Output the [X, Y] coordinate of the center of the cell containing the given text.  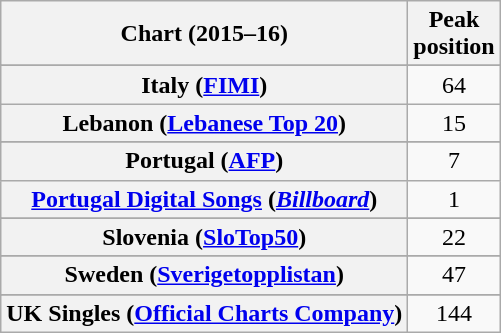
Italy (FIMI) [204, 85]
Peakposition [454, 34]
UK Singles (Official Charts Company) [204, 313]
1 [454, 199]
15 [454, 123]
22 [454, 237]
7 [454, 161]
64 [454, 85]
Portugal Digital Songs (Billboard) [204, 199]
144 [454, 313]
Slovenia (SloTop50) [204, 237]
Chart (2015–16) [204, 34]
47 [454, 275]
Portugal (AFP) [204, 161]
Lebanon (Lebanese Top 20) [204, 123]
Sweden (Sverigetopplistan) [204, 275]
